Determine the [X, Y] coordinate at the center of the cell enclosing the given text.  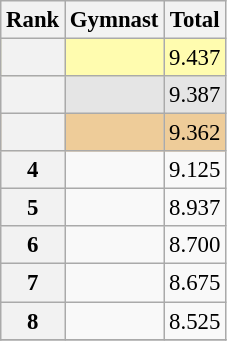
6 [33, 245]
9.125 [195, 170]
Total [195, 20]
7 [33, 283]
5 [33, 208]
9.362 [195, 133]
9.387 [195, 95]
8.675 [195, 283]
Gymnast [114, 20]
Rank [33, 20]
8.937 [195, 208]
8.700 [195, 245]
8.525 [195, 321]
8 [33, 321]
9.437 [195, 58]
4 [33, 170]
